For the text-containing cell, return its midpoint in [X, Y] coordinate format. 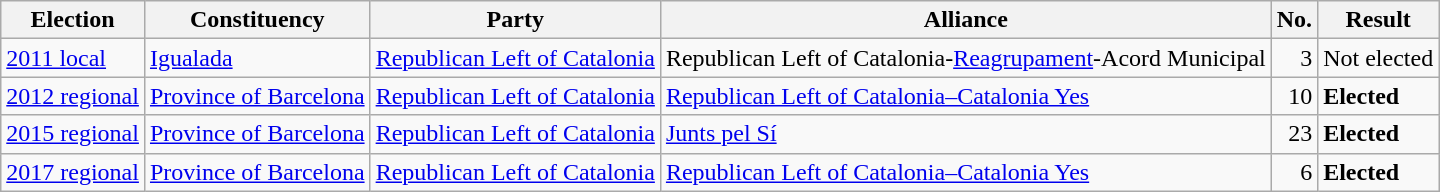
Result [1378, 20]
10 [1294, 96]
Not elected [1378, 58]
No. [1294, 20]
3 [1294, 58]
Republican Left of Catalonia-Reagrupament-Acord Municipal [966, 58]
Alliance [966, 20]
Party [515, 20]
Junts pel Sí [966, 134]
2015 regional [73, 134]
Constituency [257, 20]
Igualada [257, 58]
23 [1294, 134]
Election [73, 20]
6 [1294, 172]
2017 regional [73, 172]
2012 regional [73, 96]
2011 local [73, 58]
